Identify which cell holds the provided text, then report its [x, y] central coordinate. 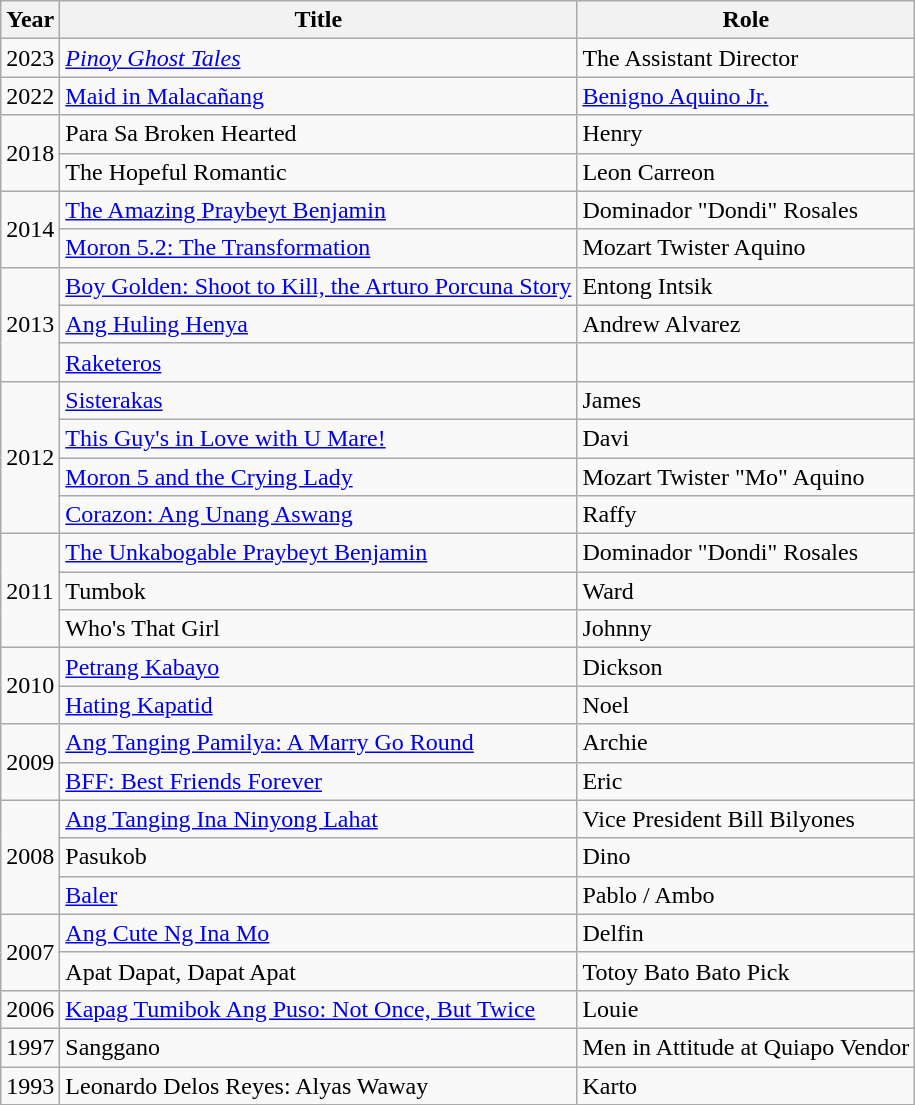
Johnny [746, 629]
1997 [30, 1047]
Karto [746, 1085]
James [746, 400]
2014 [30, 229]
This Guy's in Love with U Mare! [318, 438]
2023 [30, 58]
Maid in Malacañang [318, 96]
Apat Dapat, Dapat Apat [318, 971]
Pinoy Ghost Tales [318, 58]
Sisterakas [318, 400]
Entong Intsik [746, 286]
Dino [746, 857]
Ang Tanging Pamilya: A Marry Go Round [318, 743]
2008 [30, 857]
Role [746, 20]
Delfin [746, 933]
2007 [30, 952]
2012 [30, 457]
Henry [746, 134]
1993 [30, 1085]
Kapag Tumibok Ang Puso: Not Once, But Twice [318, 1009]
Raffy [746, 515]
The Amazing Praybeyt Benjamin [318, 210]
Mozart Twister "Mo" Aquino [746, 477]
Hating Kapatid [318, 705]
2006 [30, 1009]
The Hopeful Romantic [318, 172]
Moron 5.2: The Transformation [318, 248]
Louie [746, 1009]
Mozart Twister Aquino [746, 248]
BFF: Best Friends Forever [318, 781]
Pablo / Ambo [746, 895]
Corazon: Ang Unang Aswang [318, 515]
Ang Tanging Ina Ninyong Lahat [318, 819]
The Assistant Director [746, 58]
Leonardo Delos Reyes: Alyas Waway [318, 1085]
Benigno Aquino Jr. [746, 96]
2022 [30, 96]
Ang Huling Henya [318, 324]
Leon Carreon [746, 172]
Tumbok [318, 591]
Para Sa Broken Hearted [318, 134]
Archie [746, 743]
Eric [746, 781]
Baler [318, 895]
Year [30, 20]
Men in Attitude at Quiapo Vendor [746, 1047]
2018 [30, 153]
2011 [30, 591]
Who's That Girl [318, 629]
Title [318, 20]
2013 [30, 324]
Pasukob [318, 857]
Noel [746, 705]
Boy Golden: Shoot to Kill, the Arturo Porcuna Story [318, 286]
Ang Cute Ng Ina Mo [318, 933]
Petrang Kabayo [318, 667]
2009 [30, 762]
Totoy Bato Bato Pick [746, 971]
2010 [30, 686]
Davi [746, 438]
Sanggano [318, 1047]
Vice President Bill Bilyones [746, 819]
The Unkabogable Praybeyt Benjamin [318, 553]
Ward [746, 591]
Andrew Alvarez [746, 324]
Raketeros [318, 362]
Moron 5 and the Crying Lady [318, 477]
Dickson [746, 667]
